Pinpoint the cell where the given text exists, returning its [X, Y] midpoint coordinate. 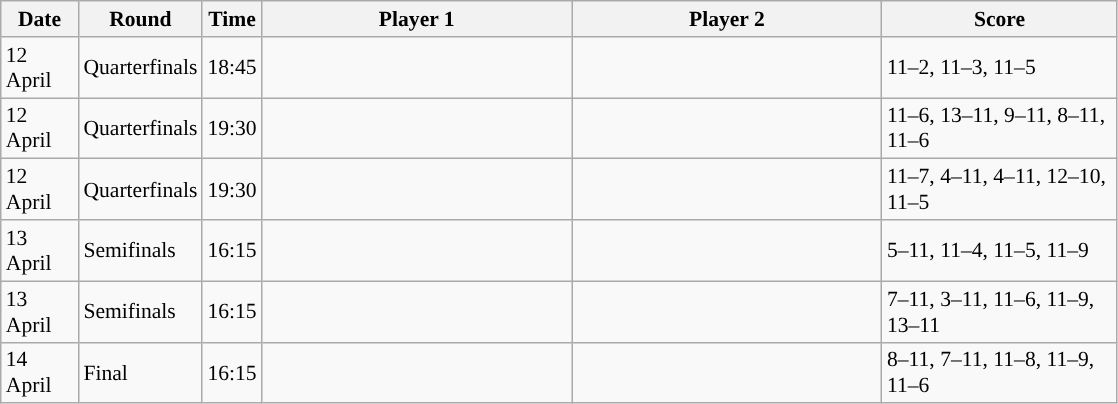
11–2, 11–3, 11–5 [1000, 68]
Final [140, 372]
Date [40, 19]
Time [232, 19]
8–11, 7–11, 11–8, 11–9, 11–6 [1000, 372]
Score [1000, 19]
Player 2 [727, 19]
5–11, 11–4, 11–5, 11–9 [1000, 250]
Player 1 [417, 19]
14 April [40, 372]
18:45 [232, 68]
Round [140, 19]
11–6, 13–11, 9–11, 8–11, 11–6 [1000, 128]
11–7, 4–11, 4–11, 12–10, 11–5 [1000, 190]
7–11, 3–11, 11–6, 11–9, 13–11 [1000, 312]
